Return [X, Y] of the center of cell containing provided text 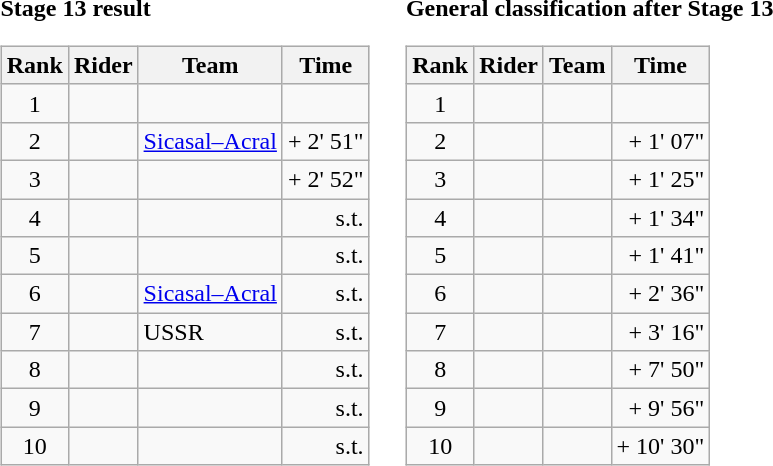
USSR [210, 332]
+ 1' 41" [660, 256]
+ 7' 50" [660, 370]
+ 2' 52" [326, 179]
+ 1' 34" [660, 217]
+ 3' 16" [660, 332]
+ 2' 51" [326, 141]
+ 10' 30" [660, 446]
+ 1' 07" [660, 141]
+ 1' 25" [660, 179]
+ 2' 36" [660, 294]
+ 9' 56" [660, 408]
